Return the (x, y) coordinate for the center point of the cell that contains the specified text.  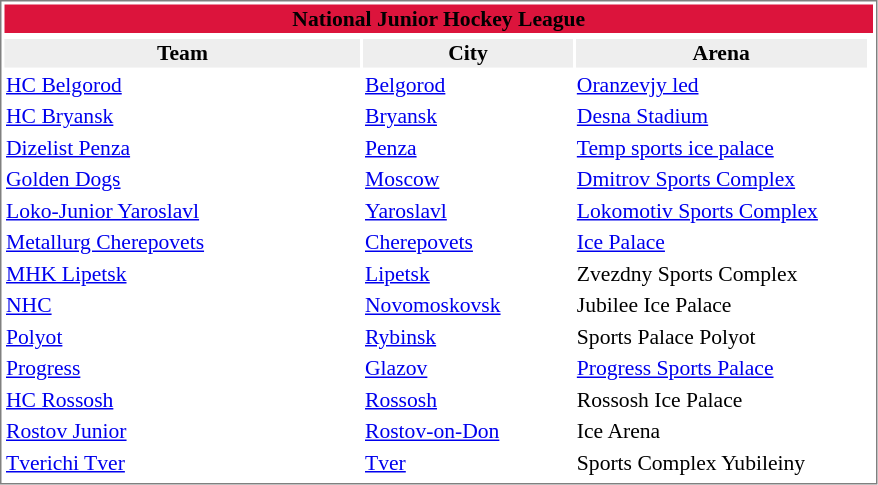
Tver (468, 462)
Desna Stadium (721, 116)
Sports Complex Yubileiny (721, 462)
Rostov-on-Don (468, 431)
Moscow (468, 179)
Novomoskovsk (468, 305)
Zvezdny Sports Complex (721, 274)
Rybinsk (468, 336)
Rossosh (468, 400)
Rossosh Ice Palace (721, 400)
Bryansk (468, 116)
Metallurg Cherepovets (182, 242)
Tverichi Tver (182, 462)
Belgorod (468, 84)
Penza (468, 148)
Polyot (182, 336)
HC Belgorod (182, 84)
NHC (182, 305)
Progress Sports Palace (721, 368)
Dizelist Penza (182, 148)
Yaroslavl (468, 210)
Rostov Junior (182, 431)
HC Rossosh (182, 400)
Sports Palace Polyot (721, 336)
Dmitrov Sports Complex (721, 179)
City (468, 53)
Ice Palace (721, 242)
Oranzevjy led (721, 84)
MHK Lipetsk (182, 274)
Ice Arena (721, 431)
Jubilee Ice Palace (721, 305)
Glazov (468, 368)
Progress (182, 368)
Arena (721, 53)
Team (182, 53)
National Junior Hockey League (438, 18)
Loko-Junior Yaroslavl (182, 210)
HC Bryansk (182, 116)
Lokomotiv Sports Complex (721, 210)
Cherepovets (468, 242)
Temp sports ice palace (721, 148)
Golden Dogs (182, 179)
Lipetsk (468, 274)
